Locate the cell with the specified text and output its [x, y] center coordinate. 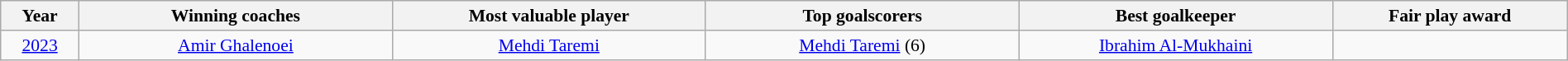
Best goalkeeper [1176, 16]
Mehdi Taremi (6) [862, 45]
Fair play award [1450, 16]
2023 [40, 45]
Winning coaches [235, 16]
Top goalscorers [862, 16]
Year [40, 16]
Amir Ghalenoei [235, 45]
Ibrahim Al-Mukhaini [1176, 45]
Most valuable player [549, 16]
Mehdi Taremi [549, 45]
